Provide the (x, y) coordinate of the cell's center where the given text is located.  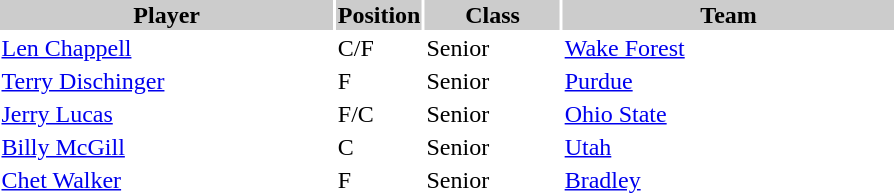
Position (379, 15)
C (379, 147)
Billy McGill (166, 147)
Player (166, 15)
Purdue (728, 81)
Terry Dischinger (166, 81)
Utah (728, 147)
F (379, 81)
F/C (379, 114)
Ohio State (728, 114)
Len Chappell (166, 48)
Wake Forest (728, 48)
Jerry Lucas (166, 114)
Team (728, 15)
Class (492, 15)
C/F (379, 48)
